Detect which cell encompasses the target text, then output its [X, Y] center coordinate. 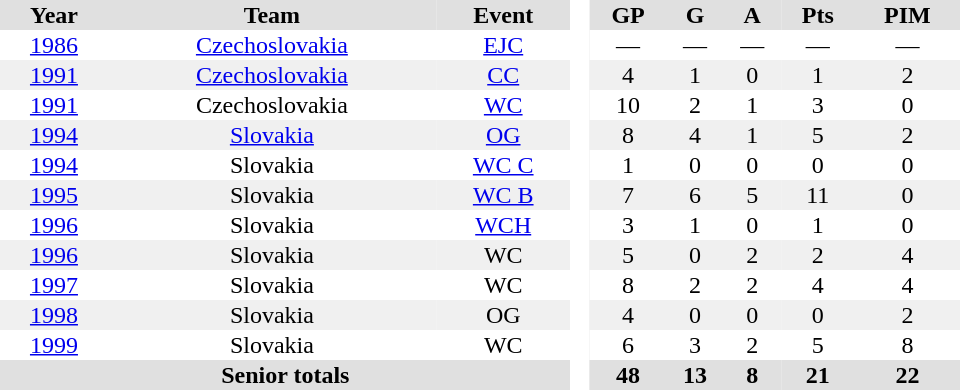
PIM [908, 15]
1995 [54, 195]
1998 [54, 315]
10 [628, 105]
GP [628, 15]
WC B [504, 195]
11 [818, 195]
Event [504, 15]
7 [628, 195]
21 [818, 375]
1999 [54, 345]
WCH [504, 225]
WC C [504, 165]
48 [628, 375]
CC [504, 75]
A [752, 15]
1997 [54, 285]
Senior totals [286, 375]
13 [696, 375]
22 [908, 375]
G [696, 15]
Team [272, 15]
1986 [54, 45]
EJC [504, 45]
Pts [818, 15]
Year [54, 15]
